For the text-containing cell, return its midpoint in [x, y] coordinate format. 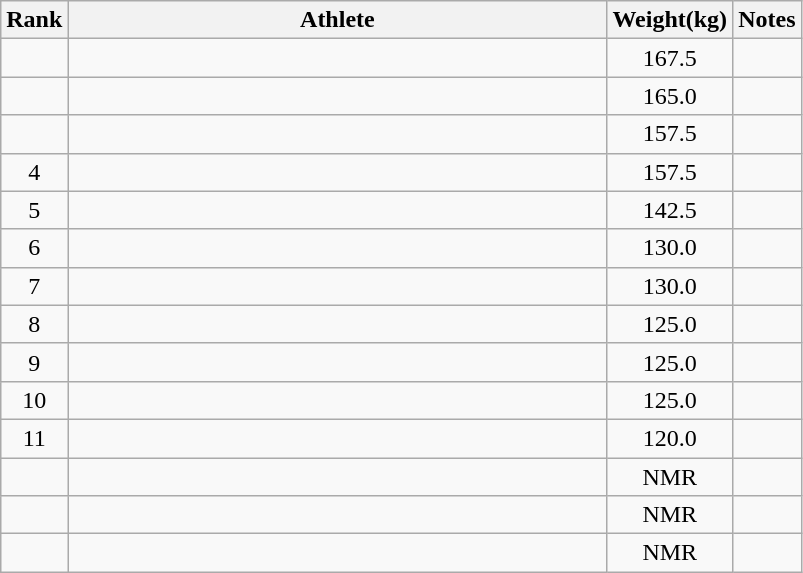
7 [34, 286]
167.5 [670, 58]
4 [34, 172]
6 [34, 248]
142.5 [670, 210]
Rank [34, 20]
5 [34, 210]
Notes [767, 20]
Athlete [338, 20]
165.0 [670, 96]
Weight(kg) [670, 20]
8 [34, 324]
10 [34, 400]
9 [34, 362]
120.0 [670, 438]
11 [34, 438]
